Output the [X, Y] coordinate of the center of the cell containing the given text.  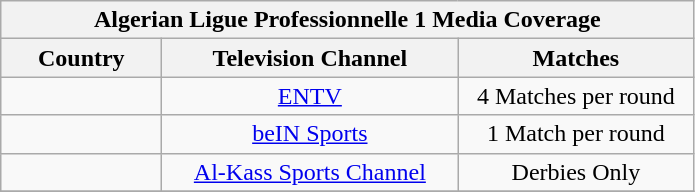
beIN Sports [310, 134]
ENTV [310, 96]
Derbies Only [576, 172]
Al-Kass Sports Channel [310, 172]
4 Matches per round [576, 96]
1 Match per round [576, 134]
Algerian Ligue Professionnelle 1 Media Coverage [348, 20]
Matches [576, 58]
Television Channel [310, 58]
Country [82, 58]
